Pinpoint the cell where the given text exists, returning its [x, y] midpoint coordinate. 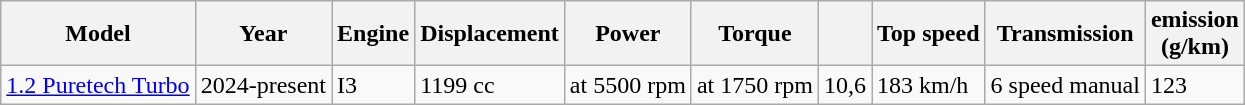
Year [263, 34]
at 1750 rpm [754, 85]
2024-present [263, 85]
Power [628, 34]
1199 cc [490, 85]
10,6 [844, 85]
Torque [754, 34]
123 [1194, 85]
Engine [374, 34]
Top speed [929, 34]
at 5500 rpm [628, 85]
1.2 Puretech Turbo [98, 85]
emission(g/km) [1194, 34]
Model [98, 34]
183 km/h [929, 85]
I3 [374, 85]
Transmission [1065, 34]
Displacement [490, 34]
6 speed manual [1065, 85]
